Find where the given text appears and provide that cell's center as [X, Y] coordinate. 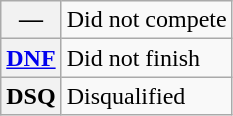
Disqualified [146, 96]
DNF [31, 58]
Did not compete [146, 20]
— [31, 20]
DSQ [31, 96]
Did not finish [146, 58]
